Scan for the cell matching the given text and deliver its (X, Y) coordinate at center. 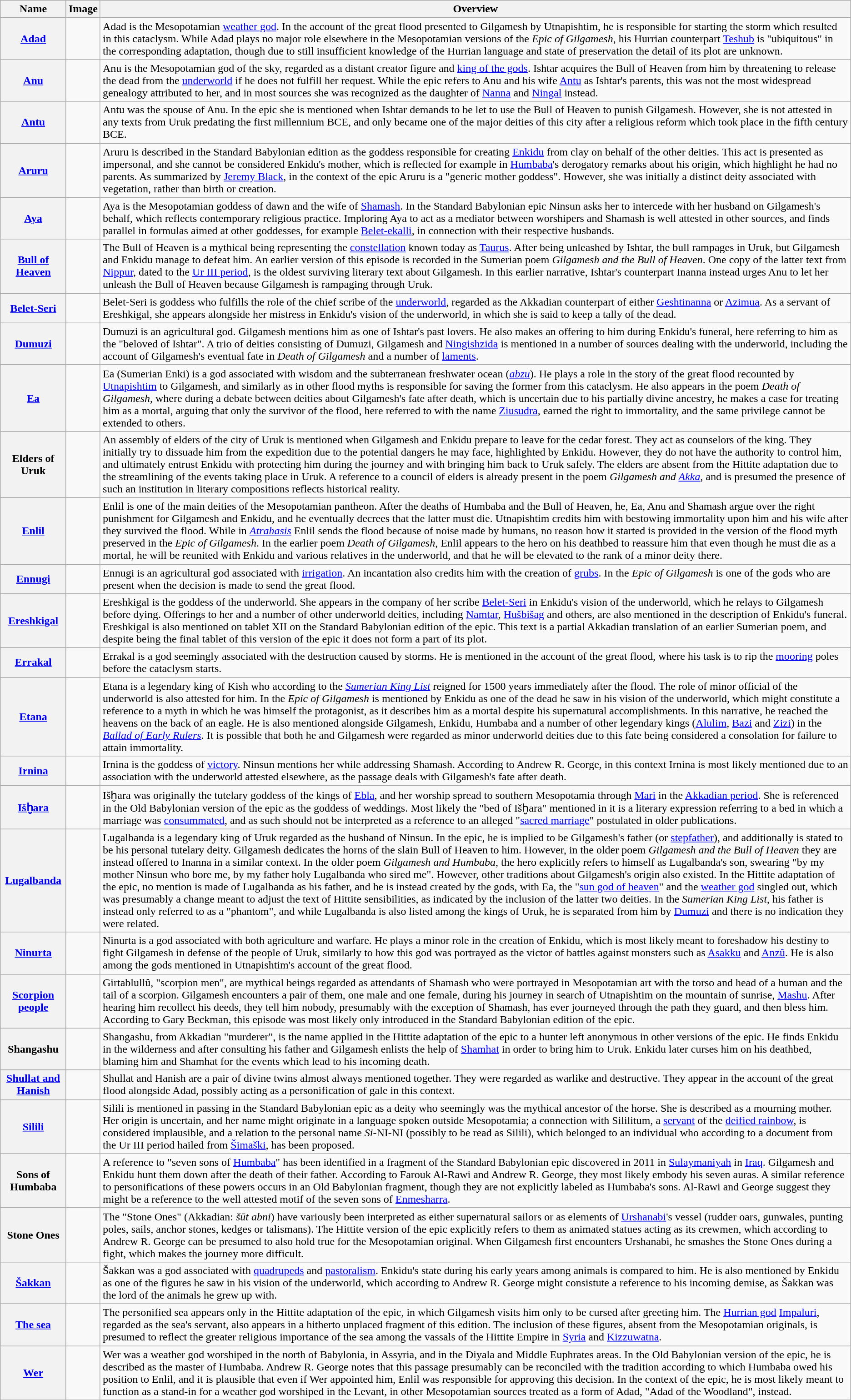
Išḫara (34, 808)
Lugalbanda (34, 880)
Scorpion people (34, 1001)
Ennugi (34, 578)
The sea (34, 1325)
Errakal (34, 663)
Stone Ones (34, 1235)
Belet-Seri (34, 308)
Adad (34, 39)
Shullat and Hanish (34, 1085)
Ninurta (34, 953)
Aya (34, 218)
Sons of Humbaba (34, 1180)
Elders of Uruk (34, 464)
Name (34, 9)
Ereshkigal (34, 621)
Image (83, 9)
Dumuzi (34, 344)
Aruru (34, 170)
Enlil (34, 531)
Silili (34, 1127)
Ea (34, 398)
Antu (34, 122)
Etana (34, 717)
Anu (34, 80)
Overview (476, 9)
Wer (34, 1373)
Irnina (34, 771)
Šakkan (34, 1283)
Bull of Heaven (34, 266)
Shangashu (34, 1049)
